Scan for the cell matching the given text and deliver its [x, y] coordinate at center. 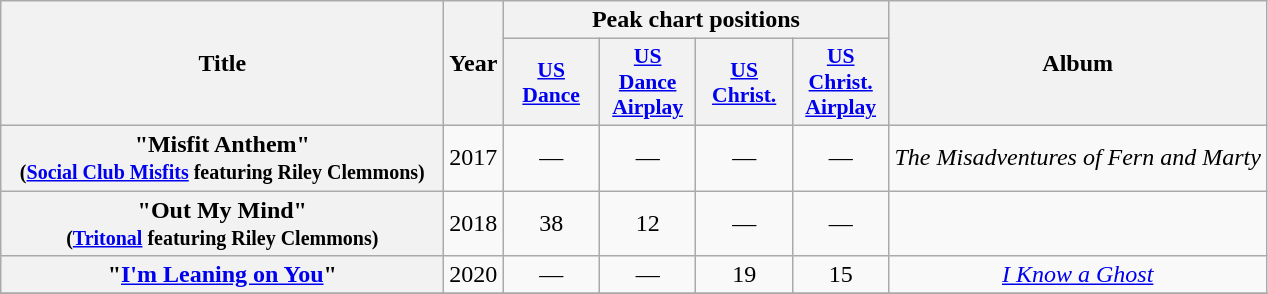
Album [1078, 64]
38 [552, 222]
USDance Airplay [648, 82]
Peak chart positions [696, 20]
The Misadventures of Fern and Marty [1078, 158]
2018 [474, 222]
USChrist. Airplay [840, 82]
"Misfit Anthem"(Social Club Misfits featuring Riley Clemmons) [222, 158]
Year [474, 64]
2020 [474, 275]
USDance [552, 82]
12 [648, 222]
15 [840, 275]
"I'm Leaning on You" [222, 275]
USChrist. [744, 82]
I Know a Ghost [1078, 275]
"Out My Mind"(Tritonal featuring Riley Clemmons) [222, 222]
Title [222, 64]
19 [744, 275]
2017 [474, 158]
